Identify which cell holds the provided text, then report its [x, y] central coordinate. 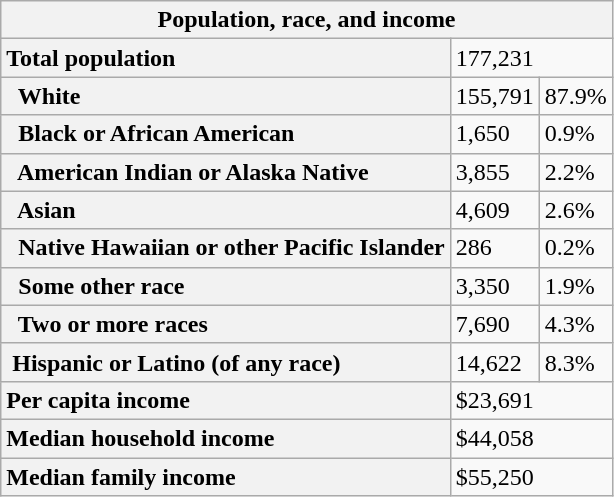
Per capita income [226, 400]
14,622 [494, 362]
7,690 [494, 324]
1,650 [494, 134]
8.3% [576, 362]
American Indian or Alaska Native [226, 172]
White [226, 96]
Population, race, and income [307, 20]
87.9% [576, 96]
286 [494, 248]
177,231 [531, 58]
0.2% [576, 248]
Two or more races [226, 324]
Some other race [226, 286]
Asian [226, 210]
Hispanic or Latino (of any race) [226, 362]
3,350 [494, 286]
Black or African American [226, 134]
1.9% [576, 286]
$55,250 [531, 477]
2.6% [576, 210]
Total population [226, 58]
4.3% [576, 324]
Median family income [226, 477]
$44,058 [531, 438]
Median household income [226, 438]
3,855 [494, 172]
0.9% [576, 134]
155,791 [494, 96]
2.2% [576, 172]
$23,691 [531, 400]
4,609 [494, 210]
Native Hawaiian or other Pacific Islander [226, 248]
